Return the [x, y] coordinate for the center point of the cell that contains the specified text.  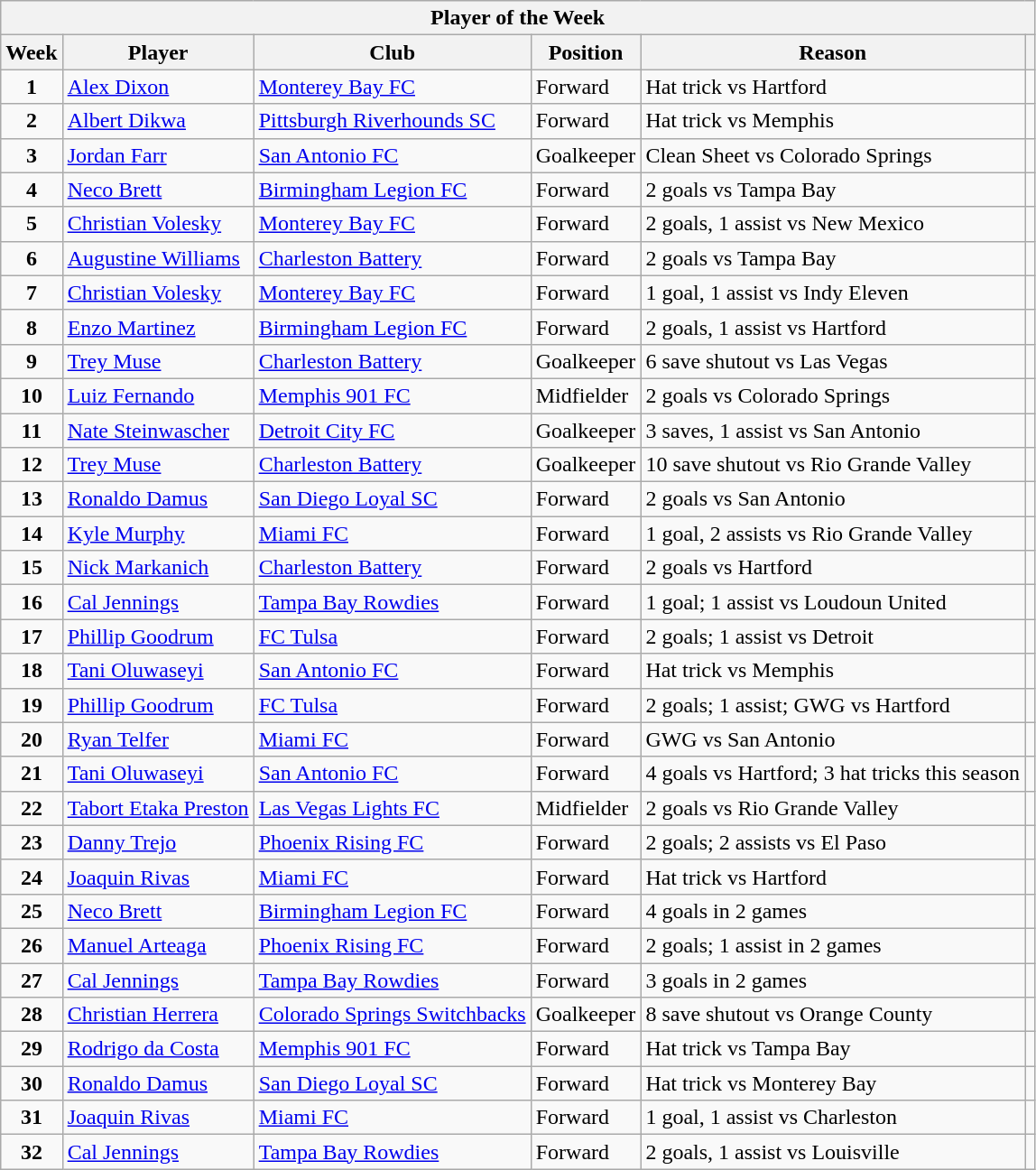
Rodrigo da Costa [158, 1049]
10 save shutout vs Rio Grande Valley [833, 465]
Reason [833, 52]
18 [32, 671]
9 [32, 361]
17 [32, 636]
8 save shutout vs Orange County [833, 1015]
21 [32, 774]
Danny Trejo [158, 842]
Kyle Murphy [158, 534]
Albert Dikwa [158, 121]
2 goals, 1 assist vs Louisville [833, 1152]
19 [32, 705]
Augustine Williams [158, 258]
4 goals in 2 games [833, 911]
29 [32, 1049]
Clean Sheet vs Colorado Springs [833, 155]
16 [32, 602]
Tabort Etaka Preston [158, 808]
2 goals, 1 assist vs Hartford [833, 327]
2 goals vs Hartford [833, 568]
1 goal; 1 assist vs Loudoun United [833, 602]
2 goals vs San Antonio [833, 499]
1 goal, 2 assists vs Rio Grande Valley [833, 534]
1 [32, 87]
6 save shutout vs Las Vegas [833, 361]
11 [32, 431]
4 [32, 190]
1 goal, 1 assist vs Indy Eleven [833, 292]
6 [32, 258]
13 [32, 499]
30 [32, 1083]
2 goals; 1 assist; GWG vs Hartford [833, 705]
Hat trick vs Tampa Bay [833, 1049]
Nate Steinwascher [158, 431]
15 [32, 568]
2 goals vs Rio Grande Valley [833, 808]
2 goals, 1 assist vs New Mexico [833, 224]
Manuel Arteaga [158, 945]
22 [32, 808]
Pittsburgh Riverhounds SC [392, 121]
12 [32, 465]
10 [32, 395]
2 goals; 1 assist vs Detroit [833, 636]
2 goals; 1 assist in 2 games [833, 945]
14 [32, 534]
Enzo Martinez [158, 327]
20 [32, 739]
3 [32, 155]
Ryan Telfer [158, 739]
GWG vs San Antonio [833, 739]
8 [32, 327]
Las Vegas Lights FC [392, 808]
Alex Dixon [158, 87]
24 [32, 877]
2 [32, 121]
23 [32, 842]
32 [32, 1152]
25 [32, 911]
27 [32, 980]
Position [586, 52]
Club [392, 52]
Week [32, 52]
Christian Herrera [158, 1015]
2 goals vs Colorado Springs [833, 395]
7 [32, 292]
Detroit City FC [392, 431]
Player of the Week [518, 18]
Hat trick vs Monterey Bay [833, 1083]
31 [32, 1118]
28 [32, 1015]
Player [158, 52]
Jordan Farr [158, 155]
3 goals in 2 games [833, 980]
Luiz Fernando [158, 395]
4 goals vs Hartford; 3 hat tricks this season [833, 774]
Nick Markanich [158, 568]
1 goal, 1 assist vs Charleston [833, 1118]
2 goals; 2 assists vs El Paso [833, 842]
26 [32, 945]
3 saves, 1 assist vs San Antonio [833, 431]
Colorado Springs Switchbacks [392, 1015]
5 [32, 224]
